Output the (x, y) coordinate of the center of the cell containing the given text.  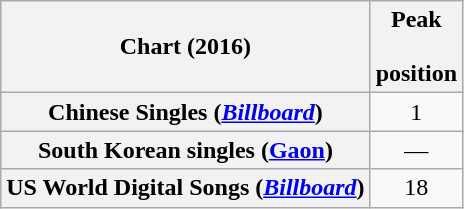
Chinese Singles (Billboard) (186, 112)
US World Digital Songs (Billboard) (186, 188)
Chart (2016) (186, 47)
— (416, 150)
Peakposition (416, 47)
18 (416, 188)
South Korean singles (Gaon) (186, 150)
1 (416, 112)
